Locate the cell with the specified text and output its [x, y] center coordinate. 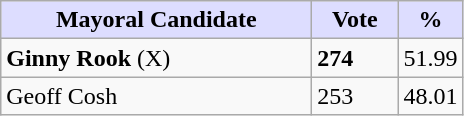
Vote [355, 20]
Mayoral Candidate [156, 20]
274 [355, 58]
% [430, 20]
51.99 [430, 58]
253 [355, 96]
Geoff Cosh [156, 96]
Ginny Rook (X) [156, 58]
48.01 [430, 96]
